Output the [x, y] coordinate of the center of the cell containing the given text.  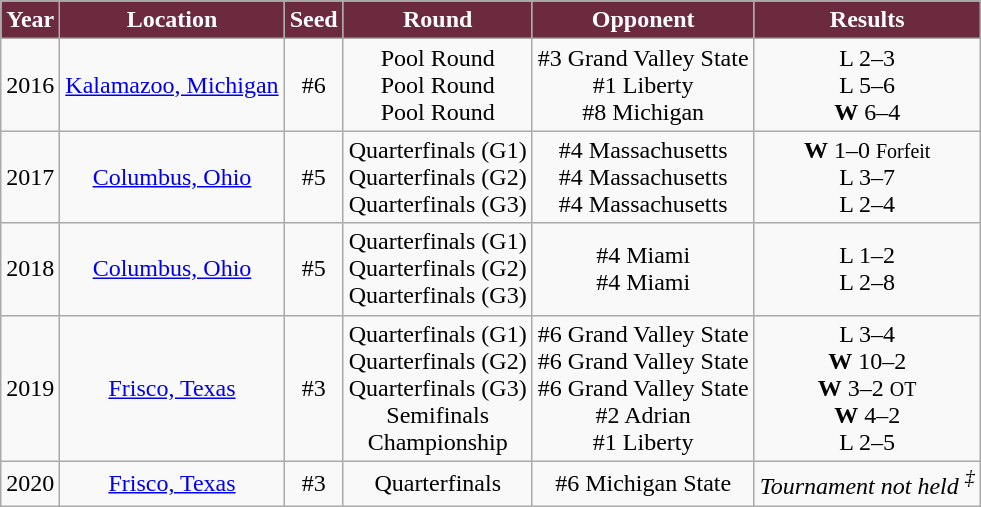
#6 Michigan State [643, 484]
Results [867, 20]
2016 [30, 85]
Kalamazoo, Michigan [172, 85]
2018 [30, 269]
#6 [314, 85]
Round [438, 20]
#4 Miami#4 Miami [643, 269]
Year [30, 20]
Opponent [643, 20]
2020 [30, 484]
#3 Grand Valley State#1 Liberty#8 Michigan [643, 85]
2017 [30, 177]
Quarterfinals (G1)Quarterfinals (G2)Quarterfinals (G3)SemifinalsChampionship [438, 388]
Tournament not held ‡ [867, 484]
Seed [314, 20]
L 2–3L 5–6W 6–4 [867, 85]
L 3–4W 10–2W 3–2 OTW 4–2L 2–5 [867, 388]
2019 [30, 388]
Location [172, 20]
W 1–0 ForfeitL 3–7L 2–4 [867, 177]
Quarterfinals [438, 484]
#4 Massachusetts#4 Massachusetts#4 Massachusetts [643, 177]
#6 Grand Valley State#6 Grand Valley State#6 Grand Valley State#2 Adrian#1 Liberty [643, 388]
Pool RoundPool RoundPool Round [438, 85]
L 1–2L 2–8 [867, 269]
